Provide the [X, Y] coordinate of the cell's center where the given text is located.  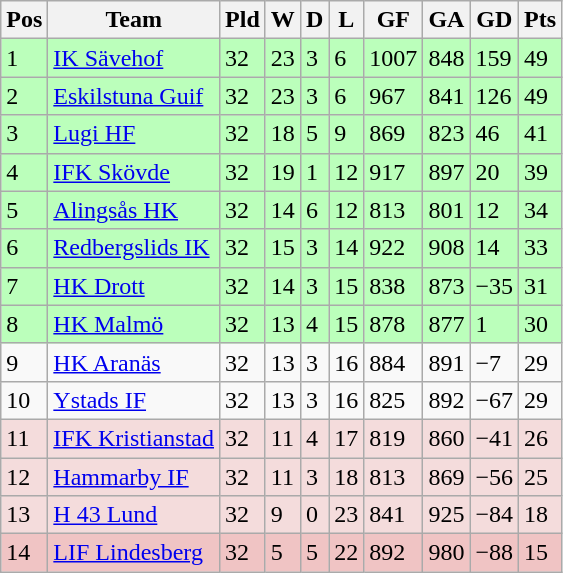
Team [134, 20]
884 [394, 362]
0 [314, 515]
41 [540, 134]
17 [346, 438]
891 [446, 362]
Eskilstuna Guif [134, 96]
−35 [494, 286]
917 [394, 172]
908 [446, 248]
860 [446, 438]
20 [494, 172]
126 [494, 96]
30 [540, 324]
925 [446, 515]
−67 [494, 400]
819 [394, 438]
Hammarby IF [134, 477]
HK Drott [134, 286]
IFK Kristianstad [134, 438]
Pts [540, 20]
7 [24, 286]
−88 [494, 553]
D [314, 20]
−84 [494, 515]
25 [540, 477]
46 [494, 134]
HK Malmö [134, 324]
8 [24, 324]
34 [540, 210]
801 [446, 210]
897 [446, 172]
−56 [494, 477]
838 [394, 286]
HK Aranäs [134, 362]
−41 [494, 438]
−7 [494, 362]
19 [282, 172]
10 [24, 400]
31 [540, 286]
967 [394, 96]
H 43 Lund [134, 515]
825 [394, 400]
LIF Lindesberg [134, 553]
IFK Skövde [134, 172]
26 [540, 438]
IK Sävehof [134, 58]
Ystads IF [134, 400]
1007 [394, 58]
980 [446, 553]
878 [394, 324]
Pos [24, 20]
922 [394, 248]
GA [446, 20]
873 [446, 286]
W [282, 20]
33 [540, 248]
2 [24, 96]
L [346, 20]
Pld [243, 20]
39 [540, 172]
Alingsås HK [134, 210]
GF [394, 20]
Lugi HF [134, 134]
Redbergslids IK [134, 248]
GD [494, 20]
848 [446, 58]
877 [446, 324]
823 [446, 134]
159 [494, 58]
22 [346, 553]
